Capture the cell that displays the provided text and extract its (X, Y) central coordinate. 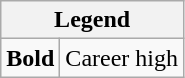
Career high (122, 58)
Legend (92, 20)
Bold (30, 58)
